From the cell containing the given text, extract its center point as (x, y) coordinate. 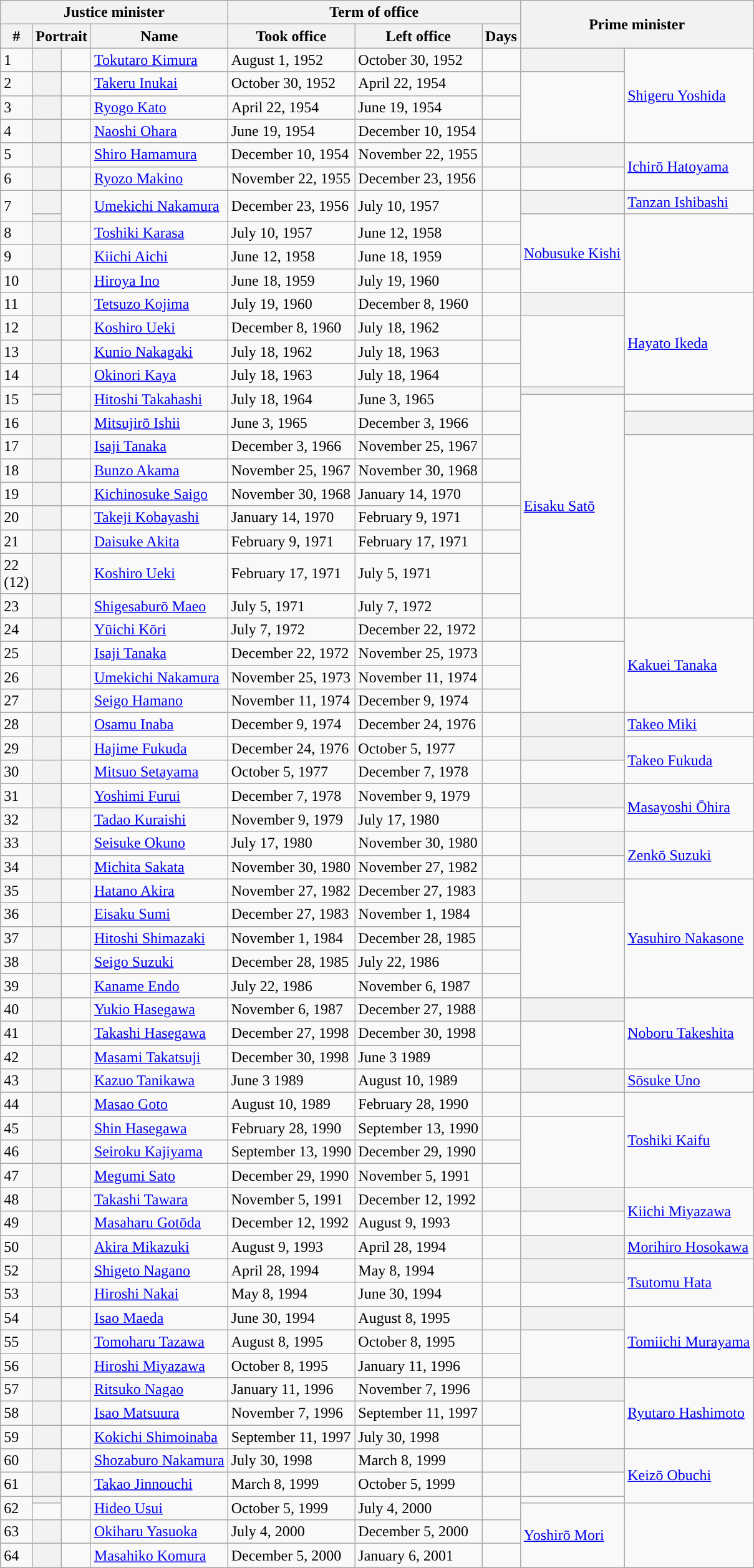
27 (16, 701)
Left office (418, 36)
17 (16, 447)
Masayoshi Ōhira (689, 808)
63 (16, 1532)
Mitsuo Setayama (159, 772)
Seigo Suzuki (159, 962)
Takeru Inukai (159, 84)
Justice minister (114, 12)
Hiroshi Nakai (159, 1294)
Hitoshi Takahashi (159, 399)
15 (16, 399)
Akira Mikazuki (159, 1247)
Kakuei Tanaka (689, 665)
25 (16, 653)
14 (16, 375)
Takao Jinnouchi (159, 1484)
Okinori Kaya (159, 375)
47 (16, 1176)
Yoshimi Furui (159, 796)
Bunzo Akama (159, 470)
August 1, 1952 (291, 60)
Daisuke Akita (159, 541)
Shin Hasegawa (159, 1128)
Shiro Hamamura (159, 155)
Noboru Takeshita (689, 1033)
Ryutaro Hashimoto (689, 1413)
Takeji Kobayashi (159, 518)
Eisaku Satō (572, 506)
59 (16, 1436)
Osamu Inaba (159, 725)
18 (16, 470)
Isao Maeda (159, 1318)
Ritsuko Nagao (159, 1389)
Naoshi Ohara (159, 131)
22(12) (16, 574)
Ichirō Hatoyama (689, 167)
28 (16, 725)
32 (16, 820)
9 (16, 256)
Yukio Hasegawa (159, 1009)
19 (16, 494)
Term of office (374, 12)
Kiichi Miyazawa (689, 1211)
13 (16, 352)
Takashi Tawara (159, 1199)
Seigo Hamano (159, 701)
Kiichi Aichi (159, 256)
Took office (291, 36)
Masao Goto (159, 1105)
Tanzan Ishibashi (689, 202)
53 (16, 1294)
44 (16, 1105)
29 (16, 748)
62 (16, 1508)
Eisaku Sumi (159, 914)
Takeo Fukuda (689, 760)
Shigesaburō Maeo (159, 606)
8 (16, 233)
Tetsuzo Kojima (159, 304)
Keizō Obuchi (689, 1476)
Yoshirō Mori (572, 1536)
Hitoshi Shimazaki (159, 938)
Takashi Hasegawa (159, 1033)
60 (16, 1461)
Nobusuke Kishi (572, 253)
24 (16, 629)
Zenkō Suzuki (689, 855)
48 (16, 1199)
Michita Sakata (159, 867)
61 (16, 1484)
21 (16, 541)
64 (16, 1556)
Yūichi Kōri (159, 629)
Hiroya Ino (159, 280)
Toshiki Karasa (159, 233)
Mitsujirō Ishii (159, 423)
36 (16, 914)
33 (16, 843)
41 (16, 1033)
Hideo Usui (159, 1508)
12 (16, 328)
11 (16, 304)
Portrait (62, 36)
6 (16, 178)
Tokutaro Kimura (159, 60)
50 (16, 1247)
Hatano Akira (159, 891)
Hajime Fukuda (159, 748)
Megumi Sato (159, 1176)
Hayato Ikeda (689, 343)
Kichinosuke Saigo (159, 494)
Shigeru Yoshida (689, 95)
Toshiki Kaifu (689, 1140)
Tomiichi Murayama (689, 1342)
20 (16, 518)
3 (16, 107)
43 (16, 1081)
55 (16, 1342)
35 (16, 891)
7 (16, 206)
39 (16, 985)
34 (16, 867)
2 (16, 84)
Shozaburo Nakamura (159, 1461)
16 (16, 423)
December 27, 1998 (291, 1033)
Tadao Kuraishi (159, 820)
Days (501, 36)
58 (16, 1413)
Okiharu Yasuoka (159, 1532)
57 (16, 1389)
26 (16, 677)
40 (16, 1009)
January 6, 2001 (418, 1556)
45 (16, 1128)
30 (16, 772)
Kaname Endo (159, 985)
Morihiro Hosokawa (689, 1247)
10 (16, 280)
Shigeto Nagano (159, 1270)
49 (16, 1223)
52 (16, 1270)
Isao Matsuura (159, 1413)
Sōsuke Uno (689, 1081)
Masaharu Gotōda (159, 1223)
4 (16, 131)
31 (16, 796)
Takeo Miki (689, 725)
Ryogo Kato (159, 107)
56 (16, 1365)
Kokichi Shimoinaba (159, 1436)
Seiroku Kajiyama (159, 1152)
Ryozo Makino (159, 178)
Yasuhiro Nakasone (689, 938)
5 (16, 155)
December 27, 1988 (418, 1009)
46 (16, 1152)
37 (16, 938)
# (16, 36)
Prime minister (637, 24)
Masahiko Komura (159, 1556)
1 (16, 60)
Tsutomu Hata (689, 1282)
38 (16, 962)
Hiroshi Miyazawa (159, 1365)
Tomoharu Tazawa (159, 1342)
42 (16, 1057)
54 (16, 1318)
Kunio Nakagaki (159, 352)
Seisuke Okuno (159, 843)
23 (16, 606)
Name (159, 36)
Masami Takatsuji (159, 1057)
Kazuo Tanikawa (159, 1081)
